Locate the cell with the specified text and output its [X, Y] center coordinate. 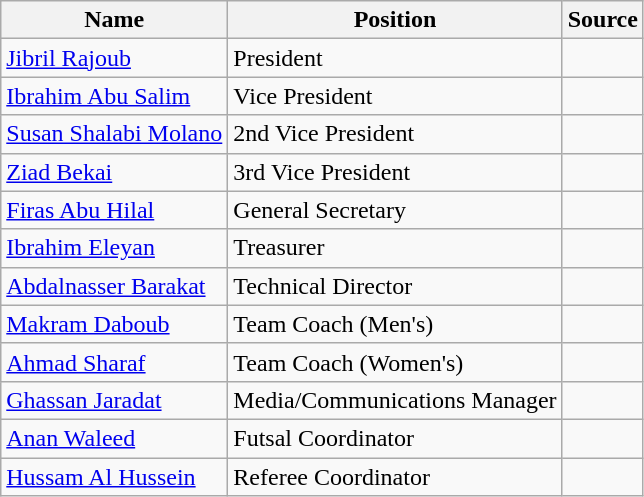
Hussam Al Hussein [114, 477]
3rd Vice President [395, 172]
Referee Coordinator [395, 477]
Team Coach (Women's) [395, 362]
Abdalnasser Barakat [114, 286]
Treasurer [395, 248]
Susan Shalabi Molano [114, 134]
Source [602, 20]
Ahmad Sharaf [114, 362]
Team Coach (Men's) [395, 324]
2nd Vice President [395, 134]
Media/Communications Manager [395, 400]
Technical Director [395, 286]
Name [114, 20]
Firas Abu Hilal [114, 210]
Position [395, 20]
Anan Waleed [114, 438]
Ibrahim Eleyan [114, 248]
Vice President [395, 96]
Futsal Coordinator [395, 438]
President [395, 58]
Ghassan Jaradat [114, 400]
Makram Daboub [114, 324]
General Secretary [395, 210]
Ibrahim Abu Salim [114, 96]
Ziad Bekai [114, 172]
Jibril Rajoub [114, 58]
